Provide the [x, y] coordinate of the cell's center where the given text is located.  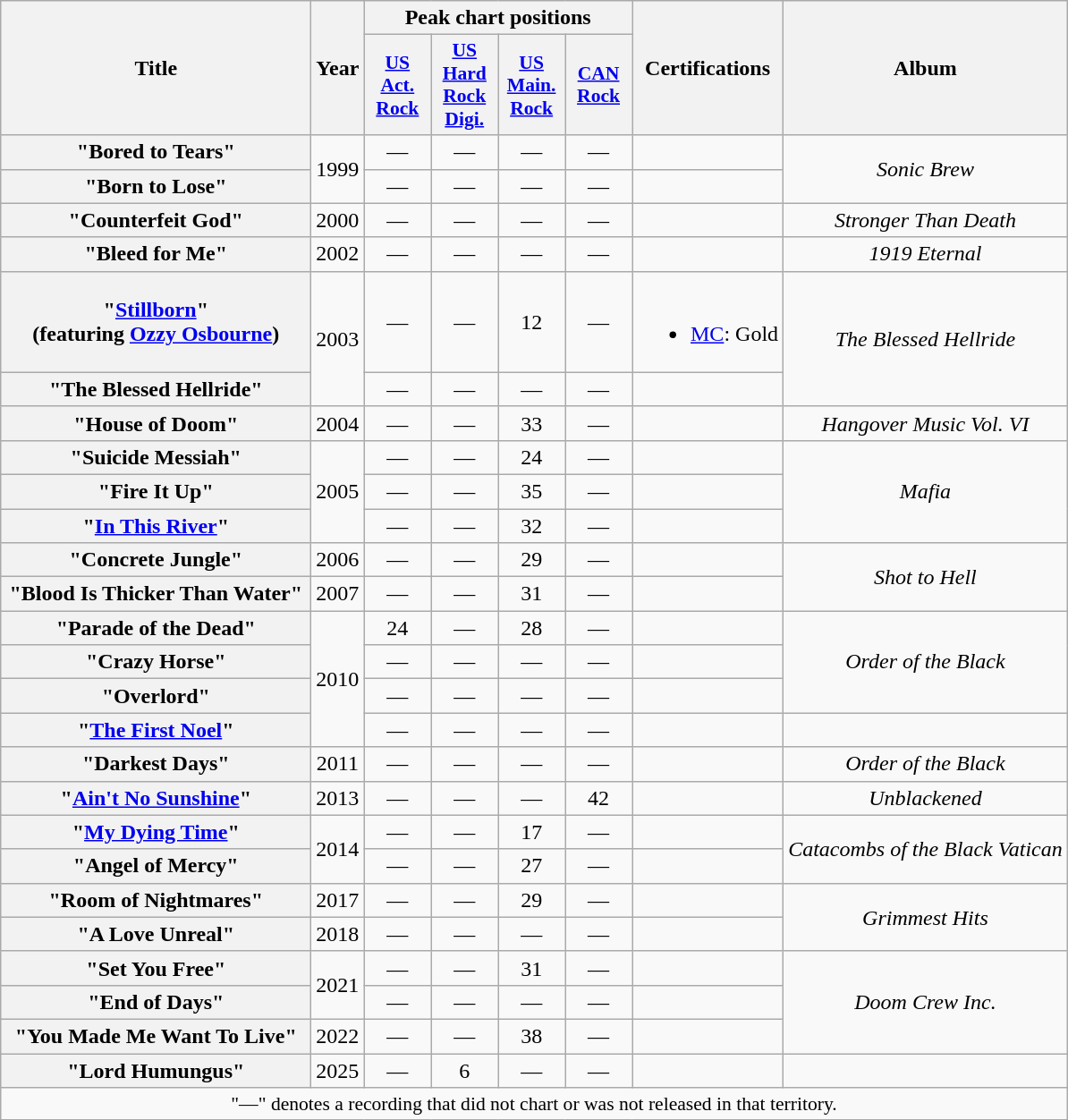
"Suicide Messiah" [156, 457]
2005 [338, 491]
2013 [338, 798]
"Counterfeit God" [156, 220]
USAct. Rock [397, 85]
Grimmest Hits [926, 917]
2010 [338, 679]
2022 [338, 1036]
2021 [338, 985]
2000 [338, 220]
2006 [338, 560]
"My Dying Time" [156, 832]
"You Made Me Want To Live" [156, 1036]
1919 Eternal [926, 254]
Sonic Brew [926, 169]
42 [599, 798]
"A Love Unreal" [156, 934]
USMain. Rock [531, 85]
"Bleed for Me" [156, 254]
2014 [338, 849]
2004 [338, 423]
32 [531, 525]
"End of Days" [156, 1002]
"House of Doom" [156, 423]
MC: Gold [707, 322]
2007 [338, 594]
"Born to Lose" [156, 186]
"Overlord" [156, 696]
2002 [338, 254]
"Angel of Mercy" [156, 866]
CANRock [599, 85]
12 [531, 322]
"Blood Is Thicker Than Water" [156, 594]
2011 [338, 764]
"In This River" [156, 525]
2018 [338, 934]
Hangover Music Vol. VI [926, 423]
Year [338, 68]
Mafia [926, 491]
"Ain't No Sunshine" [156, 798]
38 [531, 1036]
6 [465, 1071]
Title [156, 68]
"Stillborn"(featuring Ozzy Osbourne) [156, 322]
"—" denotes a recording that did not chart or was not released in that territory. [535, 1104]
"Parade of the Dead" [156, 628]
Album [926, 68]
US Hard Rock Digi. [465, 85]
Unblackened [926, 798]
"The First Noel" [156, 730]
28 [531, 628]
"Concrete Jungle" [156, 560]
1999 [338, 169]
"Bored to Tears" [156, 152]
27 [531, 866]
2017 [338, 900]
"Fire It Up" [156, 491]
2025 [338, 1071]
35 [531, 491]
Peak chart positions [498, 18]
Certifications [707, 68]
"Darkest Days" [156, 764]
"The Blessed Hellride" [156, 389]
17 [531, 832]
Doom Crew Inc. [926, 1002]
Shot to Hell [926, 577]
The Blessed Hellride [926, 338]
"Room of Nightmares" [156, 900]
33 [531, 423]
"Set You Free" [156, 968]
"Crazy Horse" [156, 662]
2003 [338, 338]
"Lord Humungus" [156, 1071]
Catacombs of the Black Vatican [926, 849]
Stronger Than Death [926, 220]
